Find where the given text appears and provide that cell's center as [x, y] coordinate. 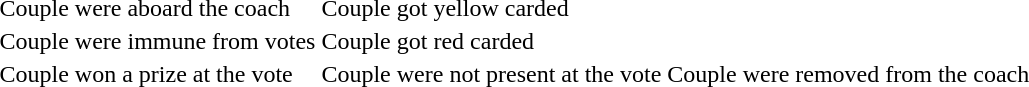
Couple got red carded [492, 41]
